Pinpoint the cell where the given text exists, returning its [x, y] midpoint coordinate. 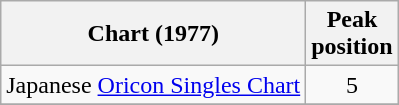
Peakposition [352, 34]
Chart (1977) [154, 34]
5 [352, 85]
Japanese Oricon Singles Chart [154, 85]
